Provide the (x, y) coordinate of the cell's center where the given text is located.  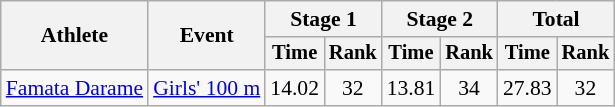
Event (206, 36)
27.83 (528, 88)
14.02 (294, 88)
34 (469, 88)
Athlete (74, 36)
Stage 2 (440, 19)
Girls' 100 m (206, 88)
Stage 1 (323, 19)
Famata Darame (74, 88)
Total (556, 19)
13.81 (412, 88)
